Detect which cell encompasses the target text, then output its (X, Y) center coordinate. 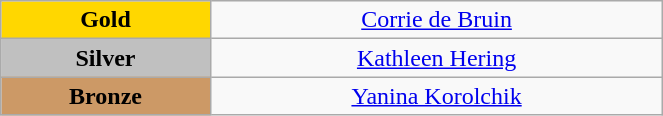
Bronze (106, 96)
Yanina Korolchik (436, 96)
Corrie de Bruin (436, 20)
Silver (106, 58)
Kathleen Hering (436, 58)
Gold (106, 20)
